Return the (X, Y) coordinate for the center point of the cell that contains the specified text.  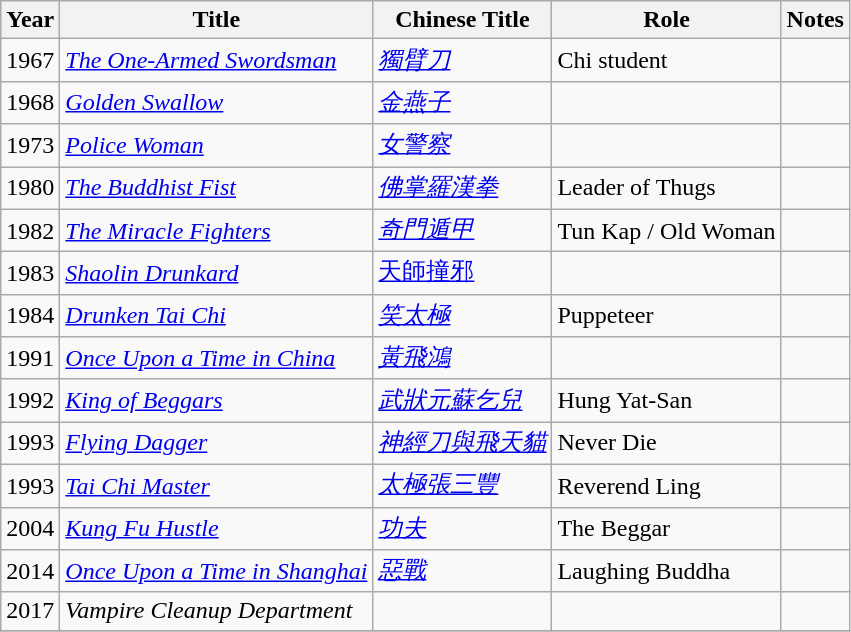
1968 (30, 102)
1991 (30, 358)
The Miracle Fighters (216, 230)
佛掌羅漢拳 (462, 188)
The Beggar (666, 528)
Never Die (666, 444)
Leader of Thugs (666, 188)
女警察 (462, 146)
Notes (815, 20)
Flying Dagger (216, 444)
2004 (30, 528)
奇門遁甲 (462, 230)
Shaolin Drunkard (216, 274)
1982 (30, 230)
1992 (30, 400)
Laughing Buddha (666, 572)
金燕子 (462, 102)
2017 (30, 611)
黃飛鴻 (462, 358)
Police Woman (216, 146)
Vampire Cleanup Department (216, 611)
Kung Fu Hustle (216, 528)
2014 (30, 572)
Once Upon a Time in Shanghai (216, 572)
Role (666, 20)
功夫 (462, 528)
Puppeteer (666, 316)
Chi student (666, 60)
Chinese Title (462, 20)
惡戰 (462, 572)
武狀元蘇乞兒 (462, 400)
1967 (30, 60)
Tai Chi Master (216, 486)
1980 (30, 188)
King of Beggars (216, 400)
笑太極 (462, 316)
Drunken Tai Chi (216, 316)
Title (216, 20)
1973 (30, 146)
獨臂刀 (462, 60)
1984 (30, 316)
The One-Armed Swordsman (216, 60)
神經刀與飛天貓 (462, 444)
太極張三豐 (462, 486)
Reverend Ling (666, 486)
Year (30, 20)
Tun Kap / Old Woman (666, 230)
Hung Yat-San (666, 400)
Golden Swallow (216, 102)
Once Upon a Time in China (216, 358)
天師撞邪 (462, 274)
The Buddhist Fist (216, 188)
1983 (30, 274)
